Detect which cell encompasses the target text, then output its (X, Y) center coordinate. 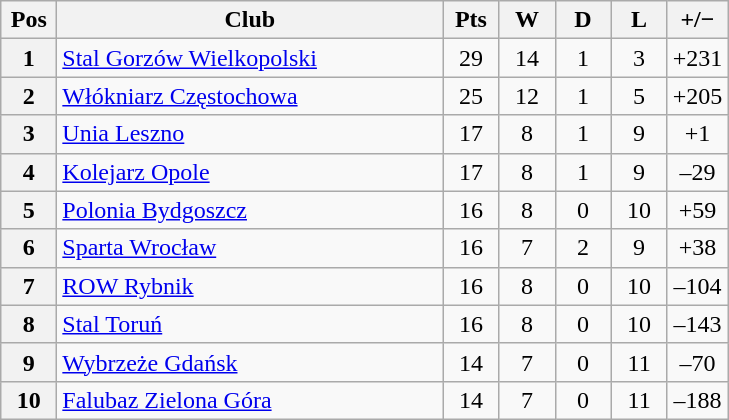
Unia Leszno (250, 134)
–29 (698, 172)
12 (527, 96)
25 (471, 96)
Polonia Bydgoszcz (250, 210)
+59 (698, 210)
+1 (698, 134)
Stal Gorzów Wielkopolski (250, 58)
–188 (698, 400)
+38 (698, 248)
W (527, 20)
+205 (698, 96)
–70 (698, 362)
–143 (698, 324)
4 (29, 172)
Sparta Wrocław (250, 248)
+/− (698, 20)
Wybrzeże Gdańsk (250, 362)
L (639, 20)
Włókniarz Częstochowa (250, 96)
29 (471, 58)
Falubaz Zielona Góra (250, 400)
Stal Toruń (250, 324)
D (583, 20)
Kolejarz Opole (250, 172)
–104 (698, 286)
+231 (698, 58)
Pos (29, 20)
Pts (471, 20)
6 (29, 248)
Club (250, 20)
ROW Rybnik (250, 286)
